Find where the given text appears and provide that cell's center as [x, y] coordinate. 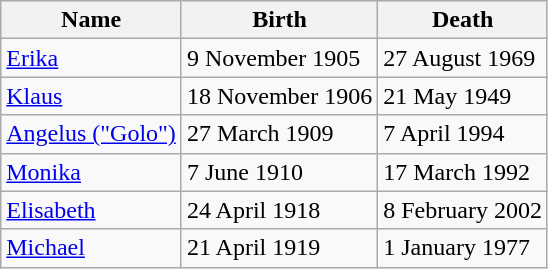
7 June 1910 [279, 172]
8 February 2002 [463, 210]
Death [463, 20]
27 March 1909 [279, 134]
Name [92, 20]
21 May 1949 [463, 96]
Klaus [92, 96]
17 March 1992 [463, 172]
Birth [279, 20]
Elisabeth [92, 210]
Monika [92, 172]
9 November 1905 [279, 58]
27 August 1969 [463, 58]
Angelus ("Golo") [92, 134]
Michael [92, 248]
7 April 1994 [463, 134]
1 January 1977 [463, 248]
18 November 1906 [279, 96]
24 April 1918 [279, 210]
Erika [92, 58]
21 April 1919 [279, 248]
